Return the (x, y) coordinate for the center point of the cell that contains the specified text.  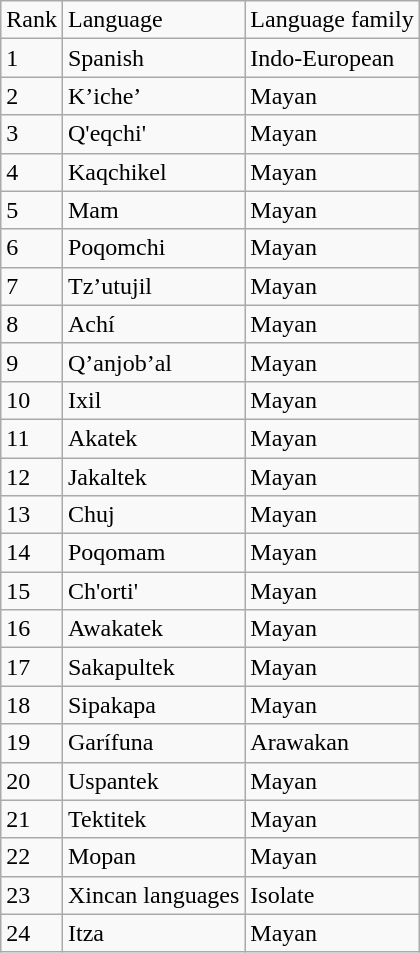
Q’anjob’al (153, 362)
19 (32, 743)
Uspantek (153, 781)
Awakatek (153, 629)
Language family (332, 20)
Sakapultek (153, 667)
Ch'orti' (153, 591)
18 (32, 705)
Itza (153, 933)
3 (32, 134)
Chuj (153, 515)
Arawakan (332, 743)
23 (32, 895)
Spanish (153, 58)
Ixil (153, 400)
Achí (153, 324)
Jakaltek (153, 477)
14 (32, 553)
K’iche’ (153, 96)
2 (32, 96)
10 (32, 400)
6 (32, 248)
16 (32, 629)
Indo-European (332, 58)
11 (32, 438)
Sipakapa (153, 705)
Mam (153, 210)
Isolate (332, 895)
17 (32, 667)
Garífuna (153, 743)
Tektitek (153, 819)
22 (32, 857)
20 (32, 781)
13 (32, 515)
5 (32, 210)
9 (32, 362)
Q'eqchi' (153, 134)
7 (32, 286)
Poqomchi (153, 248)
Xincan languages (153, 895)
12 (32, 477)
Poqomam (153, 553)
8 (32, 324)
4 (32, 172)
Tz’utujil (153, 286)
1 (32, 58)
15 (32, 591)
Kaqchikel (153, 172)
Akatek (153, 438)
24 (32, 933)
Mopan (153, 857)
21 (32, 819)
Language (153, 20)
Rank (32, 20)
